Return [x, y] of the center of cell containing provided text 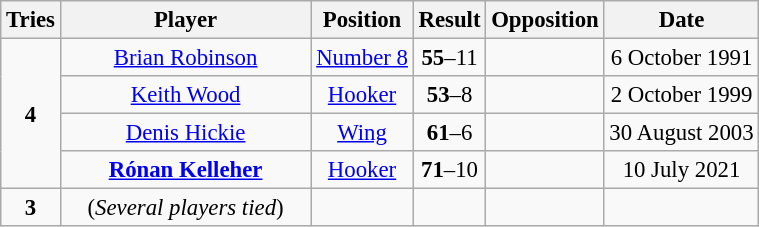
2 October 1999 [682, 95]
Brian Robinson [186, 58]
6 October 1991 [682, 58]
Number 8 [362, 58]
Date [682, 20]
Tries [31, 20]
Opposition [545, 20]
(Several players tied) [186, 208]
4 [31, 114]
Player [186, 20]
30 August 2003 [682, 133]
61–6 [450, 133]
Result [450, 20]
10 July 2021 [682, 170]
Rónan Kelleher [186, 170]
Keith Wood [186, 95]
3 [31, 208]
Position [362, 20]
55–11 [450, 58]
71–10 [450, 170]
Denis Hickie [186, 133]
Wing [362, 133]
53–8 [450, 95]
